Identify which cell holds the provided text, then report its [x, y] central coordinate. 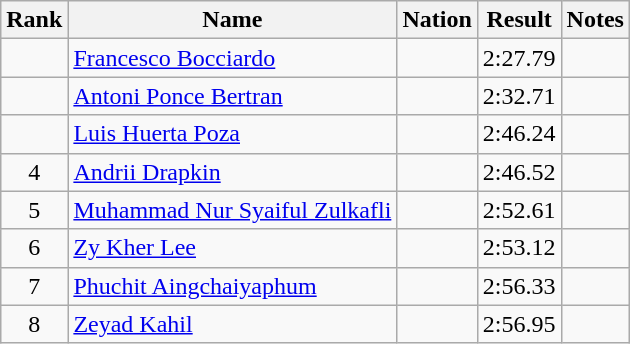
Rank [34, 20]
Francesco Bocciardo [232, 58]
4 [34, 172]
Notes [595, 20]
2:27.79 [519, 58]
Muhammad Nur Syaiful Zulkafli [232, 210]
2:53.12 [519, 248]
Luis Huerta Poza [232, 134]
Name [232, 20]
Result [519, 20]
7 [34, 286]
Antoni Ponce Bertran [232, 96]
2:56.33 [519, 286]
2:52.61 [519, 210]
2:56.95 [519, 324]
Zeyad Kahil [232, 324]
8 [34, 324]
Zy Kher Lee [232, 248]
5 [34, 210]
6 [34, 248]
Phuchit Aingchaiyaphum [232, 286]
Nation [437, 20]
2:46.24 [519, 134]
2:46.52 [519, 172]
2:32.71 [519, 96]
Andrii Drapkin [232, 172]
